Scan for the cell matching the given text and deliver its [X, Y] coordinate at center. 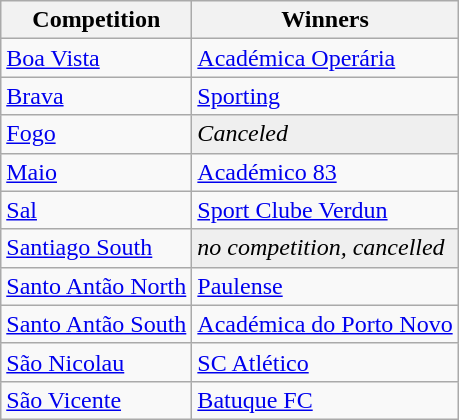
Paulense [325, 286]
São Vicente [96, 400]
Santo Antão North [96, 286]
Boa Vista [96, 58]
Winners [325, 20]
Competition [96, 20]
Canceled [325, 134]
Sal [96, 210]
Sport Clube Verdun [325, 210]
Batuque FC [325, 400]
Brava [96, 96]
Fogo [96, 134]
Académica Operária [325, 58]
São Nicolau [96, 362]
SC Atlético [325, 362]
Santo Antão South [96, 324]
Maio [96, 172]
no competition, cancelled [325, 248]
Sporting [325, 96]
Santiago South [96, 248]
Académica do Porto Novo [325, 324]
Académico 83 [325, 172]
